Determine the [x, y] coordinate at the center of the cell enclosing the given text.  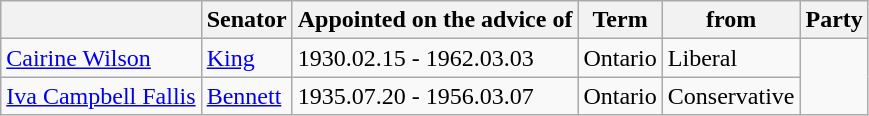
1930.02.15 - 1962.03.03 [435, 58]
from [731, 20]
1935.07.20 - 1956.03.07 [435, 96]
Iva Campbell Fallis [101, 96]
Conservative [731, 96]
Cairine Wilson [101, 58]
Party [834, 20]
Bennett [246, 96]
Term [620, 20]
Senator [246, 20]
Appointed on the advice of [435, 20]
Liberal [731, 58]
King [246, 58]
